Scan for the cell matching the given text and deliver its [X, Y] coordinate at center. 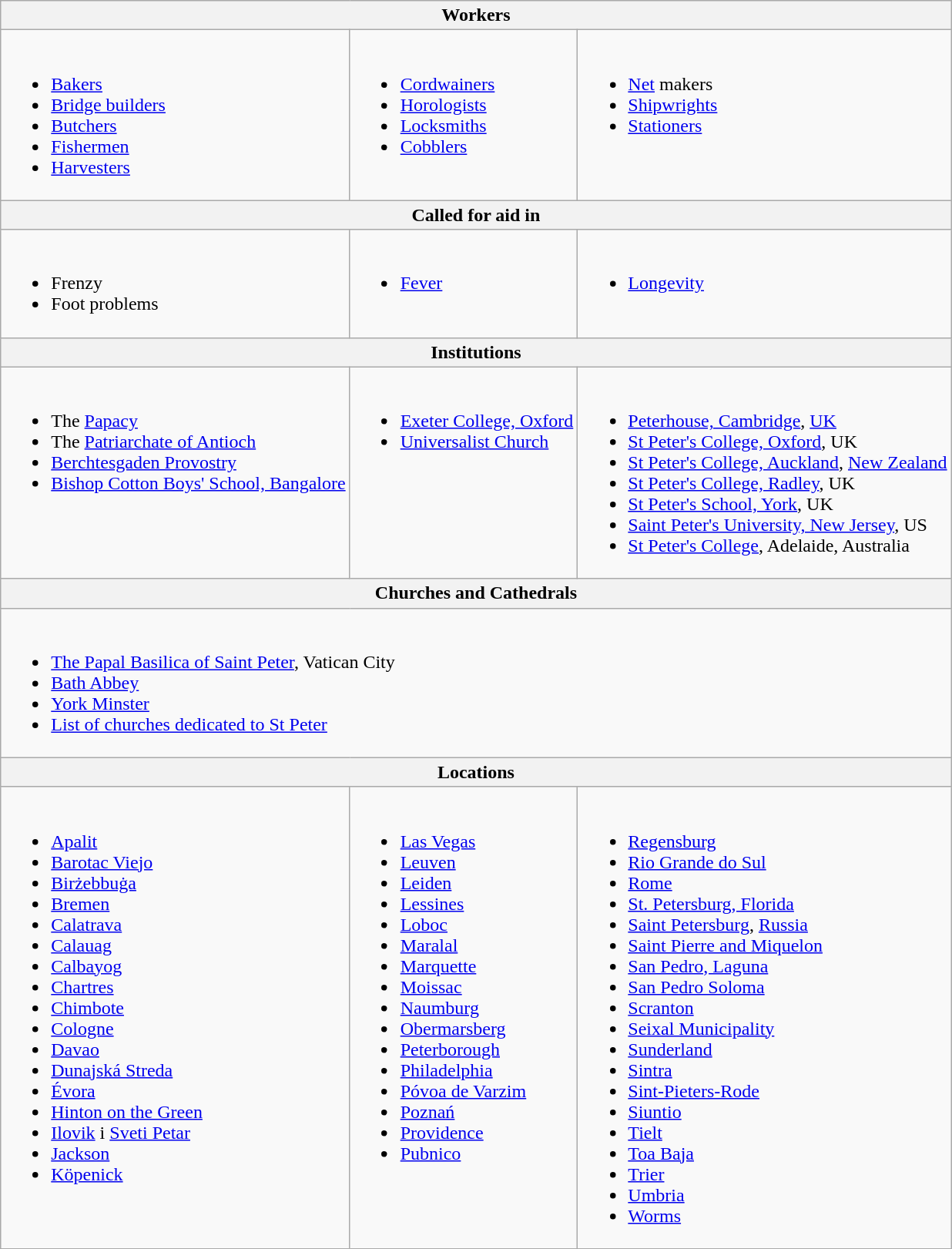
Longevity [764, 284]
Institutions [476, 352]
Called for aid in [476, 215]
Churches and Cathedrals [476, 593]
CordwainersHorologistsLocksmithsCobblers [464, 116]
Las VegasLeuvenLeidenLessinesLobocMaralalMarquetteMoissacNaumburgObermarsbergPeterboroughPhiladelphiaPóvoa de VarzimPoznańProvidencePubnico [464, 1017]
BakersBridge buildersButchersFishermenHarvesters [176, 116]
The Papal Basilica of Saint Peter, Vatican CityBath AbbeyYork MinsterList of churches dedicated to St Peter [476, 683]
Locations [476, 772]
Workers [476, 15]
Exeter College, OxfordUniversalist Church [464, 473]
Net makersShipwrightsStationers [764, 116]
FrenzyFoot problems [176, 284]
The PapacyThe Patriarchate of AntiochBerchtesgaden ProvostryBishop Cotton Boys' School, Bangalore [176, 473]
Fever [464, 284]
